Extract the (x, y) coordinate from the center of the cell holding the provided text.  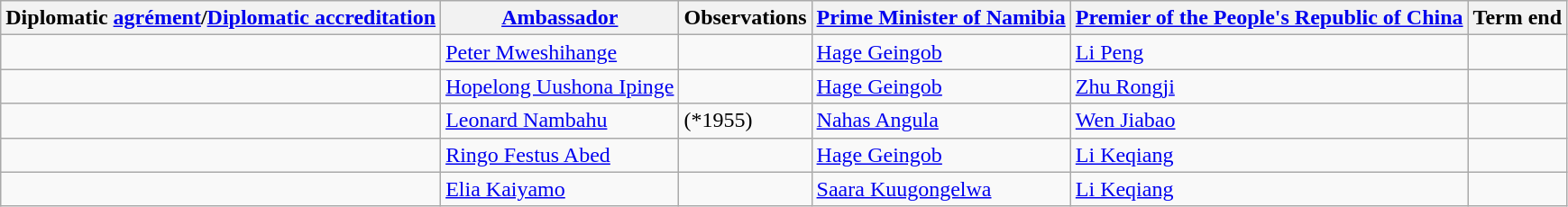
Zhu Rongji (1270, 86)
Premier of the People's Republic of China (1270, 18)
Elia Kaiyamo (560, 189)
Diplomatic agrément/Diplomatic accreditation (221, 18)
Nahas Angula (941, 121)
(*1955) (745, 121)
Leonard Nambahu (560, 121)
Term end (1518, 18)
Observations (745, 18)
Saara Kuugongelwa (941, 189)
Li Peng (1270, 52)
Prime Minister of Namibia (941, 18)
Ringo Festus Abed (560, 155)
Hopelong Uushona Ipinge (560, 86)
Ambassador (560, 18)
Peter Mweshihange (560, 52)
Wen Jiabao (1270, 121)
